Provide the (x, y) coordinate of the cell's center where the given text is located.  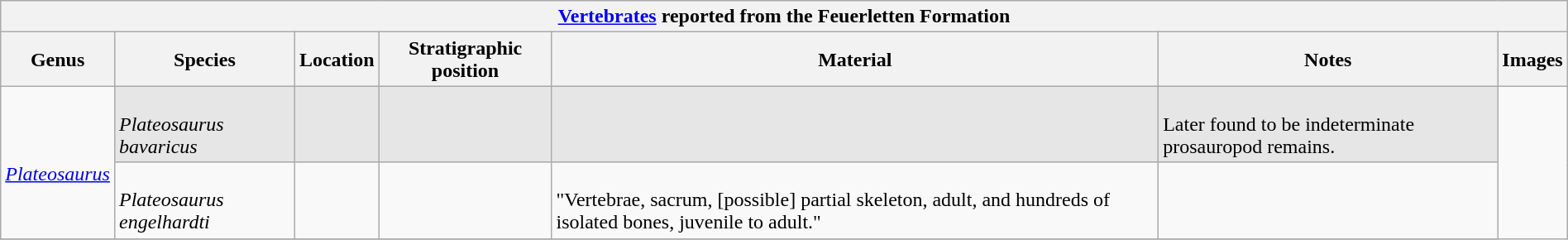
Location (337, 60)
Notes (1328, 60)
Later found to be indeterminate prosauropod remains. (1328, 124)
Genus (58, 60)
Vertebrates reported from the Feuerletten Formation (784, 17)
Stratigraphic position (465, 60)
"Vertebrae, sacrum, [possible] partial skeleton, adult, and hundreds of isolated bones, juvenile to adult." (855, 200)
Images (1532, 60)
Plateosaurus (58, 162)
Plateosaurus engelhardti (204, 200)
Plateosaurus bavaricus (204, 124)
Material (855, 60)
Species (204, 60)
